Capture the cell that displays the provided text and extract its (x, y) central coordinate. 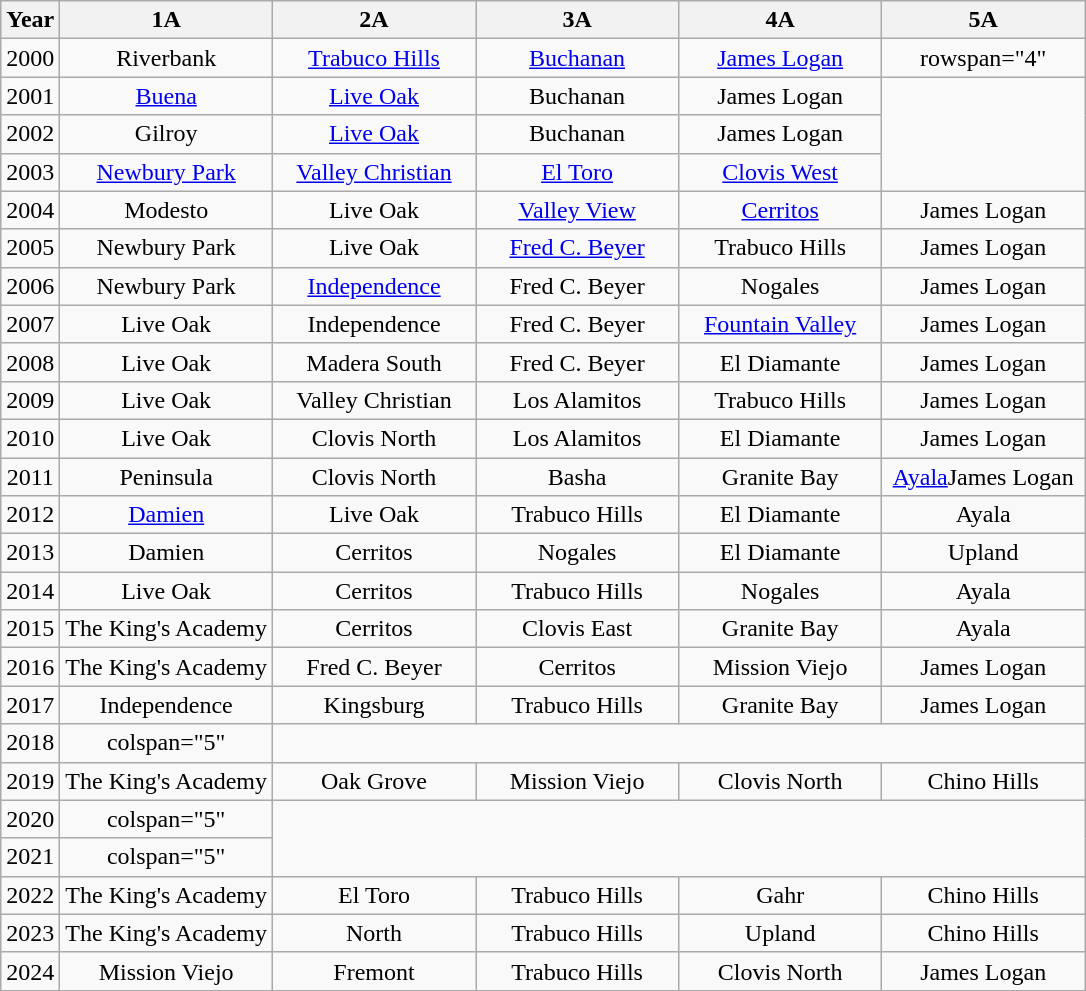
1A (166, 20)
2006 (30, 286)
Madera South (374, 362)
2007 (30, 324)
2016 (30, 667)
2014 (30, 591)
2015 (30, 629)
2017 (30, 705)
2003 (30, 172)
Clovis East (578, 629)
2005 (30, 248)
2004 (30, 210)
5A (984, 20)
North (374, 933)
2010 (30, 438)
Peninsula (166, 477)
2009 (30, 400)
2001 (30, 96)
Gilroy (166, 134)
Clovis West (780, 172)
Modesto (166, 210)
Basha (578, 477)
2020 (30, 819)
2023 (30, 933)
2022 (30, 895)
2008 (30, 362)
2A (374, 20)
Fountain Valley (780, 324)
AyalaJames Logan (984, 477)
4A (780, 20)
2013 (30, 553)
Kingsburg (374, 705)
2019 (30, 781)
2002 (30, 134)
2024 (30, 971)
2021 (30, 857)
2011 (30, 477)
Buena (166, 96)
2000 (30, 58)
Valley View (578, 210)
Year (30, 20)
2018 (30, 743)
Riverbank (166, 58)
3A (578, 20)
Fremont (374, 971)
rowspan="4" (984, 58)
Gahr (780, 895)
Oak Grove (374, 781)
2012 (30, 515)
